Determine the [x, y] coordinate at the center of the cell enclosing the given text.  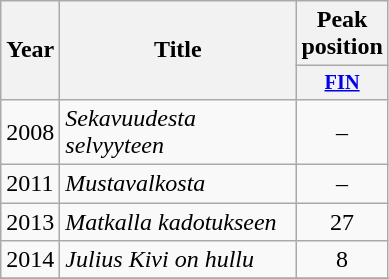
2011 [30, 184]
FIN [342, 83]
2008 [30, 132]
Julius Kivi on hullu [178, 260]
Mustavalkosta [178, 184]
27 [342, 222]
Year [30, 50]
Matkalla kadotukseen [178, 222]
2014 [30, 260]
8 [342, 260]
Title [178, 50]
2013 [30, 222]
Peakposition [342, 34]
Sekavuudesta selvyyteen [178, 132]
